Return [X, Y] of the center of cell containing provided text 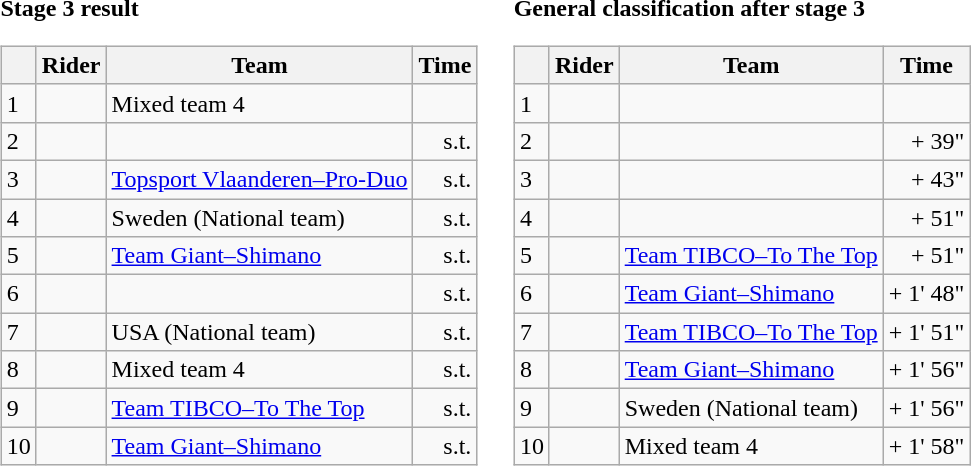
+ 1' 58" [926, 446]
+ 1' 51" [926, 332]
+ 43" [926, 179]
+ 39" [926, 141]
Topsport Vlaanderen–Pro-Duo [260, 179]
USA (National team) [260, 332]
+ 1' 48" [926, 294]
